Scan for the cell matching the given text and deliver its [X, Y] coordinate at center. 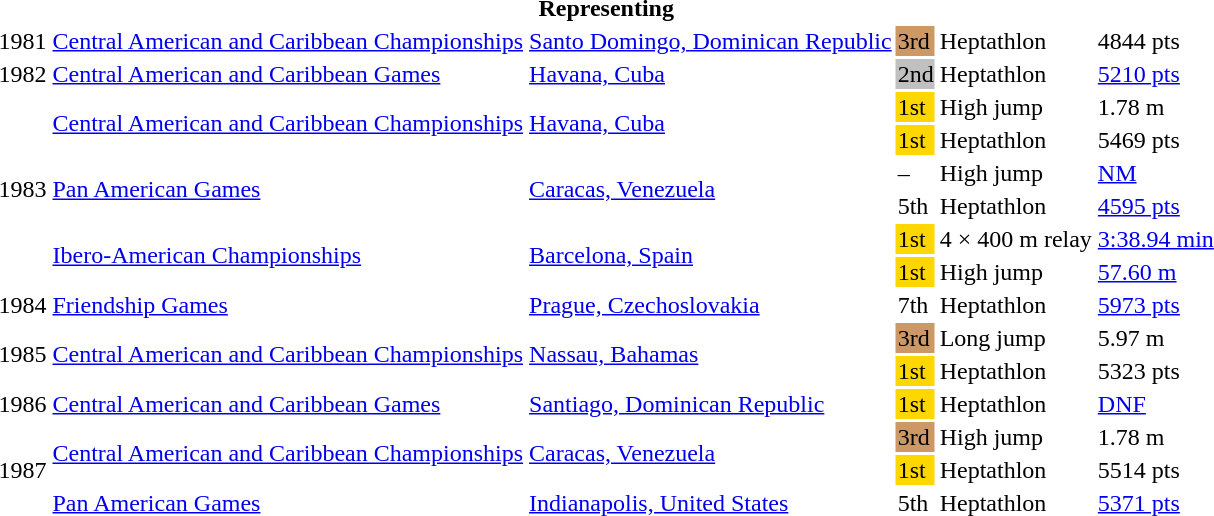
7th [916, 305]
Nassau, Bahamas [711, 354]
Barcelona, Spain [711, 256]
2nd [916, 74]
Friendship Games [288, 305]
Ibero-American Championships [288, 256]
Santiago, Dominican Republic [711, 404]
Long jump [1016, 338]
– [916, 173]
5th [916, 206]
Pan American Games [288, 190]
Prague, Czechoslovakia [711, 305]
4 × 400 m relay [1016, 239]
Santo Domingo, Dominican Republic [711, 41]
